Determine the (x, y) coordinate at the center of the cell enclosing the given text.  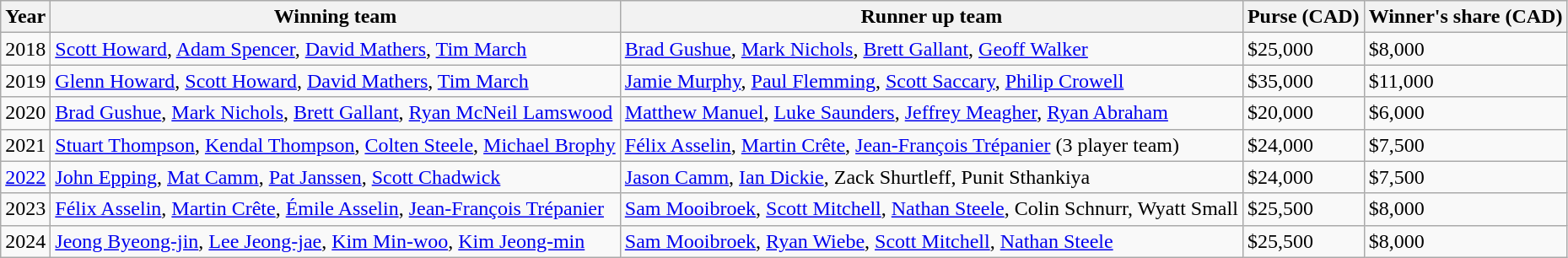
Sam Mooibroek, Ryan Wiebe, Scott Mitchell, Nathan Steele (931, 241)
2023 (25, 209)
Glenn Howard, Scott Howard, David Mathers, Tim March (336, 81)
Stuart Thompson, Kendal Thompson, Colten Steele, Michael Brophy (336, 145)
Year (25, 17)
2024 (25, 241)
Sam Mooibroek, Scott Mitchell, Nathan Steele, Colin Schnurr, Wyatt Small (931, 209)
Jeong Byeong-jin, Lee Jeong-jae, Kim Min-woo, Kim Jeong-min (336, 241)
Félix Asselin, Martin Crête, Émile Asselin, Jean-François Trépanier (336, 209)
Jamie Murphy, Paul Flemming, Scott Saccary, Philip Crowell (931, 81)
Félix Asselin, Martin Crête, Jean-François Trépanier (3 player team) (931, 145)
Winner's share (CAD) (1466, 17)
2022 (25, 177)
$20,000 (1303, 113)
2018 (25, 49)
2020 (25, 113)
2019 (25, 81)
2021 (25, 145)
Purse (CAD) (1303, 17)
$11,000 (1466, 81)
Brad Gushue, Mark Nichols, Brett Gallant, Geoff Walker (931, 49)
Brad Gushue, Mark Nichols, Brett Gallant, Ryan McNeil Lamswood (336, 113)
Jason Camm, Ian Dickie, Zack Shurtleff, Punit Sthankiya (931, 177)
Winning team (336, 17)
$35,000 (1303, 81)
Scott Howard, Adam Spencer, David Mathers, Tim March (336, 49)
John Epping, Mat Camm, Pat Janssen, Scott Chadwick (336, 177)
Runner up team (931, 17)
Matthew Manuel, Luke Saunders, Jeffrey Meagher, Ryan Abraham (931, 113)
$6,000 (1466, 113)
$25,000 (1303, 49)
